Scan for the cell matching the given text and deliver its [x, y] coordinate at center. 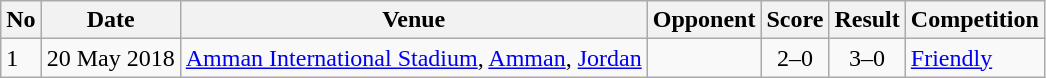
Opponent [704, 20]
Competition [974, 20]
Result [867, 20]
Date [110, 20]
Friendly [974, 58]
Score [795, 20]
3–0 [867, 58]
Amman International Stadium, Amman, Jordan [414, 58]
1 [21, 58]
Venue [414, 20]
2–0 [795, 58]
No [21, 20]
20 May 2018 [110, 58]
